Determine the (x, y) coordinate at the center of the cell enclosing the given text.  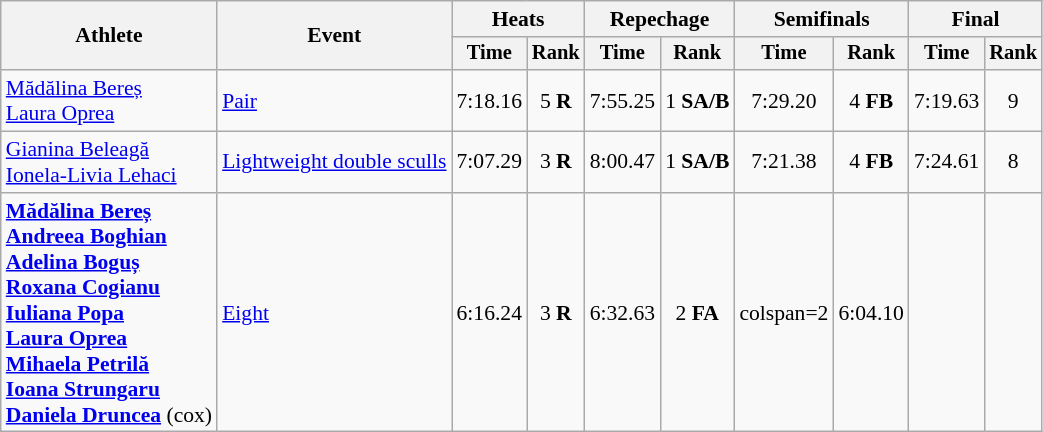
Heats (518, 19)
8:00.47 (622, 162)
7:29.20 (784, 100)
Final (976, 19)
7:21.38 (784, 162)
7:18.16 (490, 100)
Semifinals (822, 19)
Lightweight double sculls (334, 162)
Athlete (109, 36)
5 R (556, 100)
Event (334, 36)
7:19.63 (946, 100)
Repechage (660, 19)
Pair (334, 100)
8 (1013, 162)
3 R (556, 162)
7:07.29 (490, 162)
Gianina BeleagăIonela-Livia Lehaci (109, 162)
Mădălina BereșLaura Oprea (109, 100)
7:55.25 (622, 100)
9 (1013, 100)
7:24.61 (946, 162)
